Scan for the cell matching the given text and deliver its (X, Y) coordinate at center. 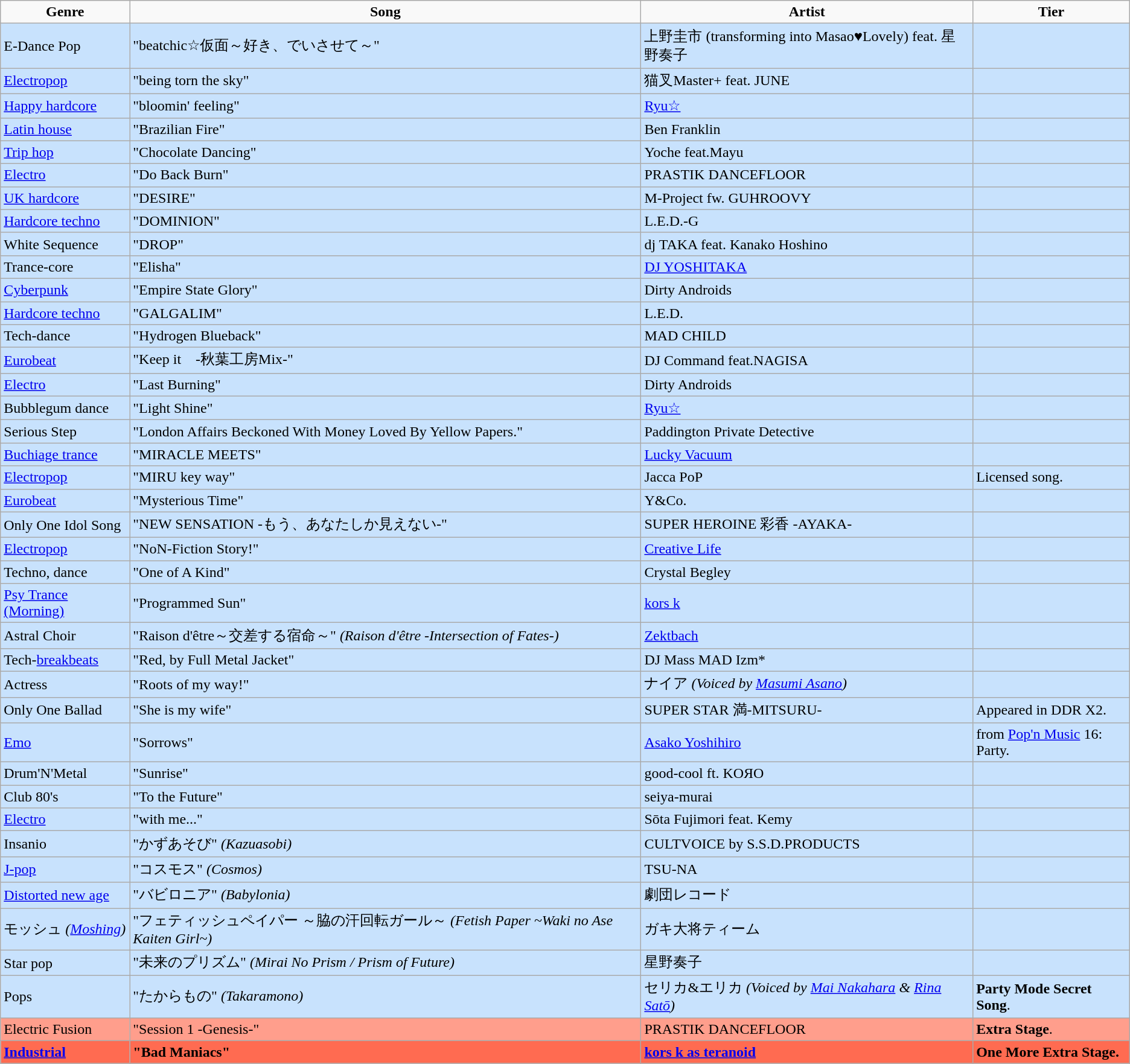
Tier (1052, 12)
Extra Stage. (1052, 1029)
"One of A Kind" (385, 572)
Crystal Begley (807, 572)
"Chocolate Dancing" (385, 152)
Serious Step (65, 432)
DJ YOSHITAKA (807, 267)
"Hydrogen Blueback" (385, 336)
"Do Back Burn" (385, 175)
Star pop (65, 963)
Jacca PoP (807, 477)
劇団レコード (807, 896)
上野圭市 (transforming into Masao♥Lovely) feat. 星野奏子 (807, 46)
Song (385, 12)
セリカ&エリカ (Voiced by Mai Nakahara & Rina Satō) (807, 997)
SUPER HEROINE 彩香 -AYAKA- (807, 525)
"Roots of my way!" (385, 684)
"To the Future" (385, 797)
kors k (807, 604)
Yoche feat.Mayu (807, 152)
"Programmed Sun" (385, 604)
"Last Burning" (385, 384)
Techno, dance (65, 572)
Cyberpunk (65, 290)
Zektbach (807, 636)
Insanio (65, 844)
"未来のプリズム" (Mirai No Prism / Prism of Future) (385, 963)
"Empire State Glory" (385, 290)
M-Project fw. GUHROOVY (807, 198)
Asako Yoshihiro (807, 742)
"NEW SENSATION -もう、あなたしか見えない-" (385, 525)
Latin house (65, 129)
CULTVOICE by S.S.D.PRODUCTS (807, 844)
Actress (65, 684)
Astral Choir (65, 636)
ナイア (Voiced by Masumi Asano) (807, 684)
猫叉Master+ feat. JUNE (807, 81)
モッシュ (Moshing) (65, 929)
TSU-NA (807, 869)
Only One Idol Song (65, 525)
L.E.D.-G (807, 221)
Trance-core (65, 267)
Drum'N'Metal (65, 774)
"beatchic☆仮面～好き、でいさせて～" (385, 46)
J-pop (65, 869)
seiya-murai (807, 797)
One More Extra Stage. (1052, 1052)
Psy Trance (Morning) (65, 604)
Emo (65, 742)
kors k as teranoid (807, 1052)
"Sorrows" (385, 742)
"bloomin' feeling" (385, 106)
Y&Co. (807, 500)
Distorted new age (65, 896)
UK hardcore (65, 198)
"with me..." (385, 820)
Paddington Private Detective (807, 432)
Genre (65, 12)
Lucky Vacuum (807, 454)
Industrial (65, 1052)
"being torn the sky" (385, 81)
"DROP" (385, 244)
Bubblegum dance (65, 408)
"Bad Maniacs" (385, 1052)
Tech-breakbeats (65, 660)
ガキ大将ティーム (807, 929)
Club 80's (65, 797)
"MIRACLE MEETS" (385, 454)
"かずあそび" (Kazuasobi) (385, 844)
Pops (65, 997)
"Session 1 -Genesis-" (385, 1029)
Electric Fusion (65, 1029)
"フェティッシュペイパー ～脇の汗回転ガール～ (Fetish Paper ~Waki no Ase Kaiten Girl~) (385, 929)
Buchiage trance (65, 454)
MAD CHILD (807, 336)
"Mysterious Time" (385, 500)
"Brazilian Fire" (385, 129)
SUPER STAR 満-MITSURU- (807, 710)
Trip hop (65, 152)
"バビロニア" (Babylonia) (385, 896)
"GALGALIM" (385, 313)
Sōta Fujimori feat. Kemy (807, 820)
DJ Command feat.NAGISA (807, 361)
"Sunrise" (385, 774)
"NoN-Fiction Story!" (385, 549)
"Red, by Full Metal Jacket" (385, 660)
"Elisha" (385, 267)
dj TAKA feat. Kanako Hoshino (807, 244)
DJ Mass MAD Izm* (807, 660)
Ben Franklin (807, 129)
Only One Ballad (65, 710)
"コスモス" (Cosmos) (385, 869)
White Sequence (65, 244)
星野奏子 (807, 963)
Appeared in DDR X2. (1052, 710)
"She is my wife" (385, 710)
"London Affairs Beckoned With Money Loved By Yellow Papers." (385, 432)
"MIRU key way" (385, 477)
"Raison d'être～交差する宿命～" (Raison d'être -Intersection of Fates-) (385, 636)
"たからもの" (Takaramono) (385, 997)
Licensed song. (1052, 477)
good-cool ft. KOЯO (807, 774)
Happy hardcore (65, 106)
from Pop'n Music 16: Party. (1052, 742)
"DESIRE" (385, 198)
Tech-dance (65, 336)
"DOMINION" (385, 221)
E-Dance Pop (65, 46)
Artist (807, 12)
L.E.D. (807, 313)
"Keep it -秋葉工房Mix-" (385, 361)
Creative Life (807, 549)
"Light Shine" (385, 408)
Party Mode Secret Song. (1052, 997)
